Detect which cell encompasses the target text, then output its (x, y) center coordinate. 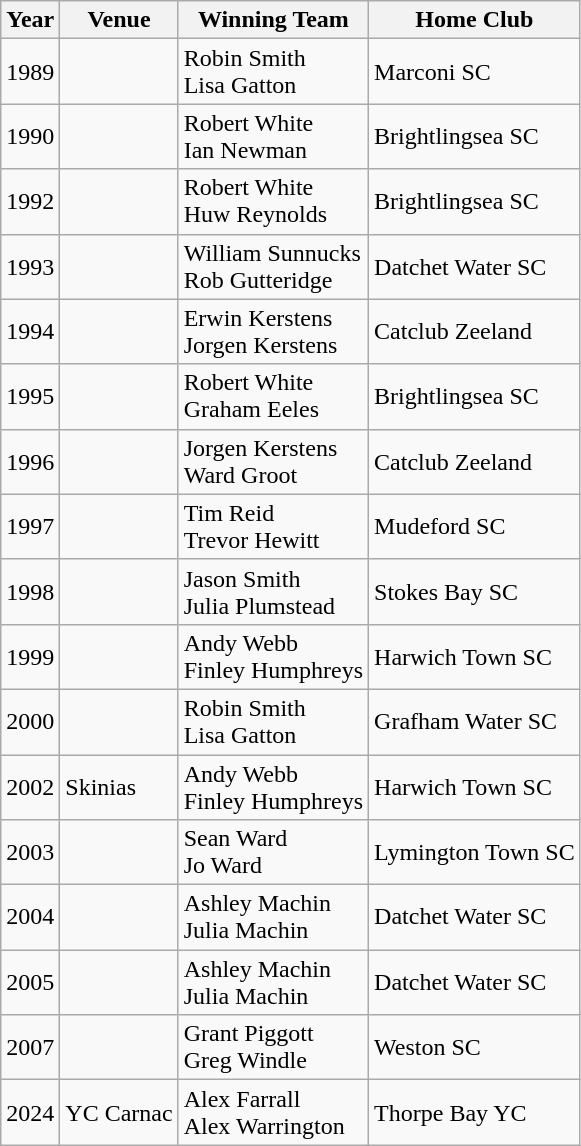
Weston SC (475, 1048)
YC Carnac (119, 1112)
Robert White Ian Newman (273, 136)
Winning Team (273, 20)
2004 (30, 918)
Marconi SC (475, 72)
1994 (30, 332)
Mudeford SC (475, 526)
2000 (30, 722)
Venue (119, 20)
2003 (30, 852)
Year (30, 20)
Skinias (119, 786)
2024 (30, 1112)
William Sunnucks Rob Gutteridge (273, 266)
Jason Smith Julia Plumstead (273, 592)
1995 (30, 396)
Alex Farrall Alex Warrington (273, 1112)
Thorpe Bay YC (475, 1112)
Jorgen Kerstens Ward Groot (273, 462)
2007 (30, 1048)
Sean Ward Jo Ward (273, 852)
2005 (30, 982)
1992 (30, 202)
Grafham Water SC (475, 722)
Home Club (475, 20)
1998 (30, 592)
1999 (30, 656)
Erwin Kerstens Jorgen Kerstens (273, 332)
Robert White Graham Eeles (273, 396)
Grant Piggott Greg Windle (273, 1048)
1996 (30, 462)
Tim Reid Trevor Hewitt (273, 526)
Lymington Town SC (475, 852)
Robert White Huw Reynolds (273, 202)
2002 (30, 786)
Stokes Bay SC (475, 592)
1997 (30, 526)
1989 (30, 72)
1993 (30, 266)
1990 (30, 136)
